Find where the given text appears and provide that cell's center as [x, y] coordinate. 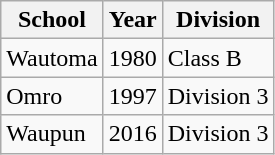
Wautoma [52, 58]
Year [132, 20]
Waupun [52, 134]
2016 [132, 134]
School [52, 20]
Division [218, 20]
1980 [132, 58]
1997 [132, 96]
Omro [52, 96]
Class B [218, 58]
